Return (X, Y) of the center of cell containing provided text 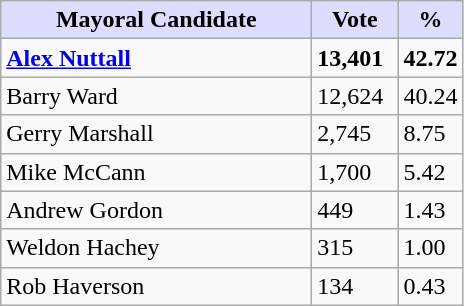
42.72 (430, 58)
12,624 (355, 96)
1,700 (355, 172)
Mike McCann (156, 172)
Gerry Marshall (156, 134)
Mayoral Candidate (156, 20)
449 (355, 210)
Vote (355, 20)
Andrew Gordon (156, 210)
Weldon Hachey (156, 248)
1.00 (430, 248)
8.75 (430, 134)
0.43 (430, 286)
% (430, 20)
Barry Ward (156, 96)
1.43 (430, 210)
Alex Nuttall (156, 58)
40.24 (430, 96)
13,401 (355, 58)
315 (355, 248)
5.42 (430, 172)
134 (355, 286)
Rob Haverson (156, 286)
2,745 (355, 134)
